Provide the [x, y] coordinate of the cell's center where the given text is located.  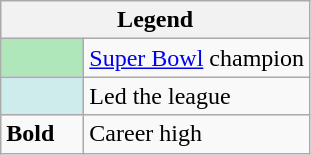
Bold [42, 134]
Led the league [197, 96]
Career high [197, 134]
Legend [156, 20]
Super Bowl champion [197, 58]
